Detect which cell encompasses the target text, then output its [x, y] center coordinate. 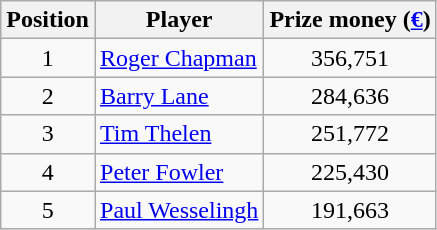
Player [178, 20]
Tim Thelen [178, 134]
1 [48, 58]
Prize money (€) [350, 20]
Peter Fowler [178, 172]
191,663 [350, 210]
356,751 [350, 58]
251,772 [350, 134]
284,636 [350, 96]
Position [48, 20]
2 [48, 96]
3 [48, 134]
Barry Lane [178, 96]
5 [48, 210]
Roger Chapman [178, 58]
Paul Wesselingh [178, 210]
4 [48, 172]
225,430 [350, 172]
